Determine the (X, Y) coordinate at the center of the cell enclosing the given text.  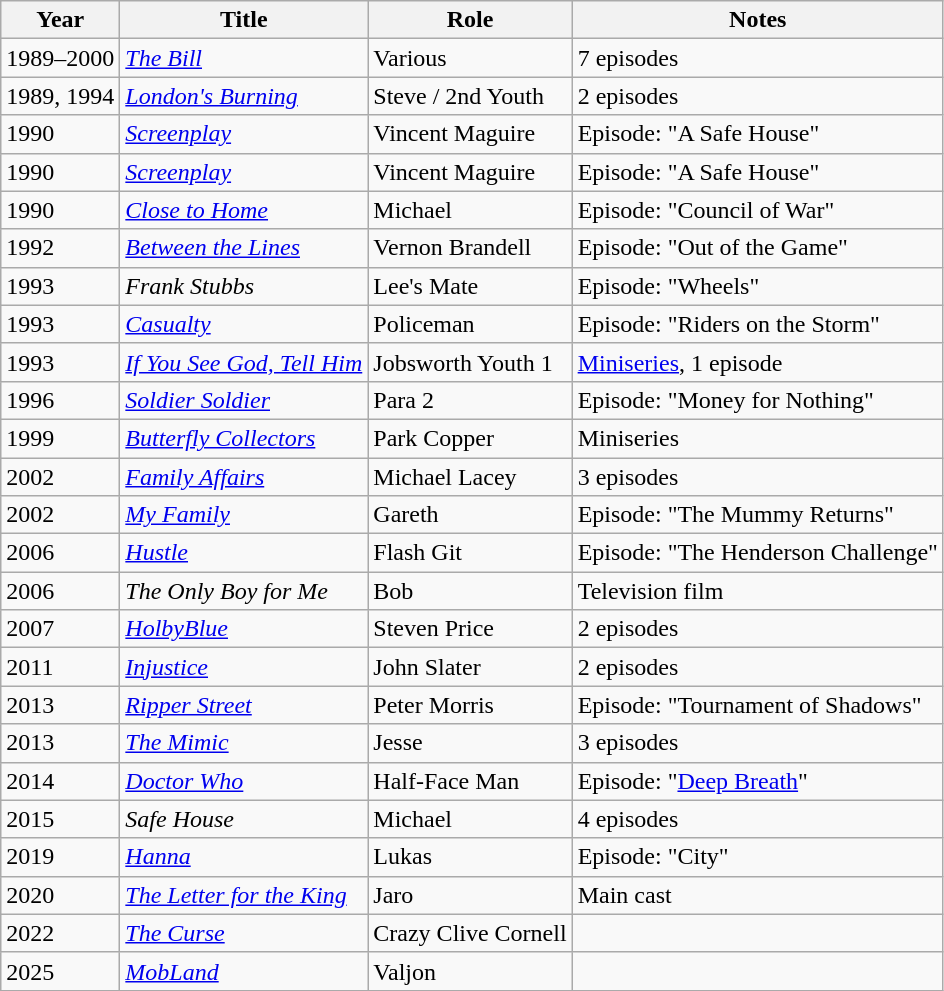
Valjon (470, 971)
Episode: "Riders on the Storm" (758, 324)
Steve / 2nd Youth (470, 96)
Butterfly Collectors (244, 438)
2019 (60, 857)
Para 2 (470, 400)
4 episodes (758, 819)
Half-Face Man (470, 781)
Peter Morris (470, 705)
Episode: "Out of the Game" (758, 248)
Family Affairs (244, 477)
Television film (758, 591)
Casualty (244, 324)
If You See God, Tell Him (244, 362)
2011 (60, 667)
The Bill (244, 58)
1989–2000 (60, 58)
The Letter for the King (244, 895)
John Slater (470, 667)
Episode: "Wheels" (758, 286)
1999 (60, 438)
The Curse (244, 933)
My Family (244, 515)
Gareth (470, 515)
Park Copper (470, 438)
Episode: "The Henderson Challenge" (758, 553)
Miniseries, 1 episode (758, 362)
Main cast (758, 895)
Frank Stubbs (244, 286)
1989, 1994 (60, 96)
London's Burning (244, 96)
Year (60, 20)
Soldier Soldier (244, 400)
Episode: "The Mummy Returns" (758, 515)
Lee's Mate (470, 286)
2022 (60, 933)
Jobsworth Youth 1 (470, 362)
Crazy Clive Cornell (470, 933)
2025 (60, 971)
Steven Price (470, 629)
7 episodes (758, 58)
Episode: "Deep Breath" (758, 781)
Policeman (470, 324)
Role (470, 20)
2007 (60, 629)
Miniseries (758, 438)
Notes (758, 20)
Various (470, 58)
Jesse (470, 743)
HolbyBlue (244, 629)
MobLand (244, 971)
Title (244, 20)
The Mimic (244, 743)
Hustle (244, 553)
Injustice (244, 667)
Episode: "Council of War" (758, 210)
Bob (470, 591)
Between the Lines (244, 248)
1996 (60, 400)
Michael Lacey (470, 477)
2014 (60, 781)
2015 (60, 819)
Close to Home (244, 210)
Safe House (244, 819)
Jaro (470, 895)
1992 (60, 248)
Doctor Who (244, 781)
Episode: "Tournament of Shadows" (758, 705)
2020 (60, 895)
Episode: "City" (758, 857)
Flash Git (470, 553)
Episode: "Money for Nothing" (758, 400)
Vernon Brandell (470, 248)
Lukas (470, 857)
Ripper Street (244, 705)
The Only Boy for Me (244, 591)
Hanna (244, 857)
